Provide the [X, Y] coordinate of the cell's center where the given text is located.  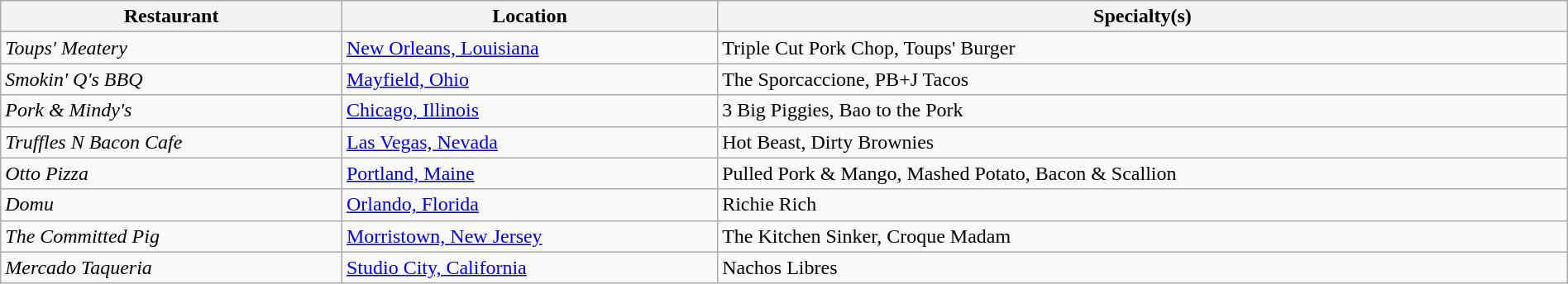
Otto Pizza [172, 173]
Orlando, Florida [529, 205]
Hot Beast, Dirty Brownies [1143, 142]
3 Big Piggies, Bao to the Pork [1143, 111]
The Committed Pig [172, 236]
Mercado Taqueria [172, 267]
Chicago, Illinois [529, 111]
Domu [172, 205]
Pulled Pork & Mango, Mashed Potato, Bacon & Scallion [1143, 173]
The Kitchen Sinker, Croque Madam [1143, 236]
Nachos Libres [1143, 267]
Location [529, 17]
Portland, Maine [529, 173]
Richie Rich [1143, 205]
Toups' Meatery [172, 48]
Morristown, New Jersey [529, 236]
Restaurant [172, 17]
Las Vegas, Nevada [529, 142]
Triple Cut Pork Chop, Toups' Burger [1143, 48]
New Orleans, Louisiana [529, 48]
Smokin' Q's BBQ [172, 79]
Mayfield, Ohio [529, 79]
Truffles N Bacon Cafe [172, 142]
The Sporcaccione, PB+J Tacos [1143, 79]
Specialty(s) [1143, 17]
Studio City, California [529, 267]
Pork & Mindy's [172, 111]
